Provide the (x, y) coordinate of the cell's center where the given text is located.  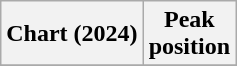
Chart (2024) (72, 34)
Peakposition (189, 34)
